Capture the cell that displays the provided text and extract its [X, Y] central coordinate. 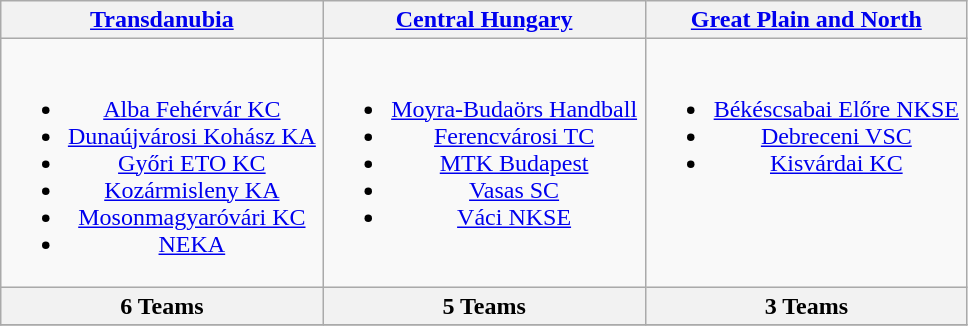
6 Teams [162, 306]
Alba Fehérvár KCDunaújvárosi Kohász KAGyőri ETO KCKozármisleny KAMosonmagyaróvári KCNEKA [162, 163]
Moyra-Budaörs HandballFerencvárosi TCMTK BudapestVasas SCVáci NKSE [484, 163]
Great Plain and North [806, 20]
Central Hungary [484, 20]
3 Teams [806, 306]
5 Teams [484, 306]
Transdanubia [162, 20]
Békéscsabai Előre NKSEDebreceni VSCKisvárdai KC [806, 163]
